Scan for the cell matching the given text and deliver its (X, Y) coordinate at center. 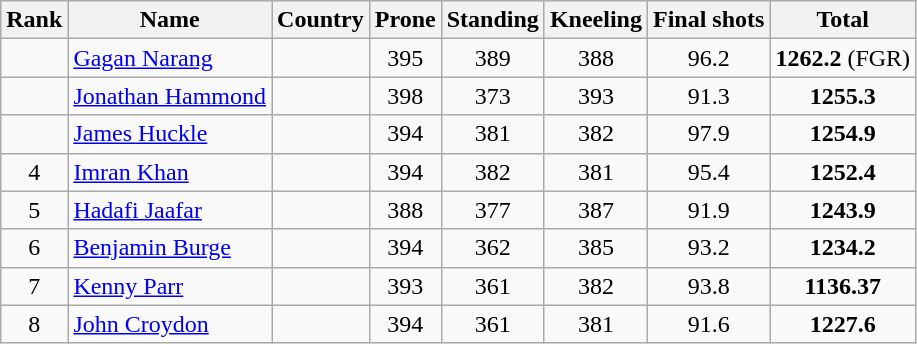
Jonathan Hammond (170, 96)
1234.2 (843, 248)
385 (596, 248)
1252.4 (843, 172)
8 (34, 324)
Prone (405, 20)
Kneeling (596, 20)
373 (492, 96)
1243.9 (843, 210)
7 (34, 286)
Rank (34, 20)
1254.9 (843, 134)
Country (321, 20)
389 (492, 58)
395 (405, 58)
Total (843, 20)
5 (34, 210)
Hadafi Jaafar (170, 210)
96.2 (708, 58)
John Croydon (170, 324)
6 (34, 248)
4 (34, 172)
1227.6 (843, 324)
Standing (492, 20)
387 (596, 210)
97.9 (708, 134)
James Huckle (170, 134)
95.4 (708, 172)
Gagan Narang (170, 58)
Kenny Parr (170, 286)
1136.37 (843, 286)
91.9 (708, 210)
377 (492, 210)
93.8 (708, 286)
Benjamin Burge (170, 248)
Final shots (708, 20)
1255.3 (843, 96)
1262.2 (FGR) (843, 58)
91.6 (708, 324)
398 (405, 96)
93.2 (708, 248)
91.3 (708, 96)
362 (492, 248)
Imran Khan (170, 172)
Name (170, 20)
